From the cell containing the given text, extract its center point as (x, y) coordinate. 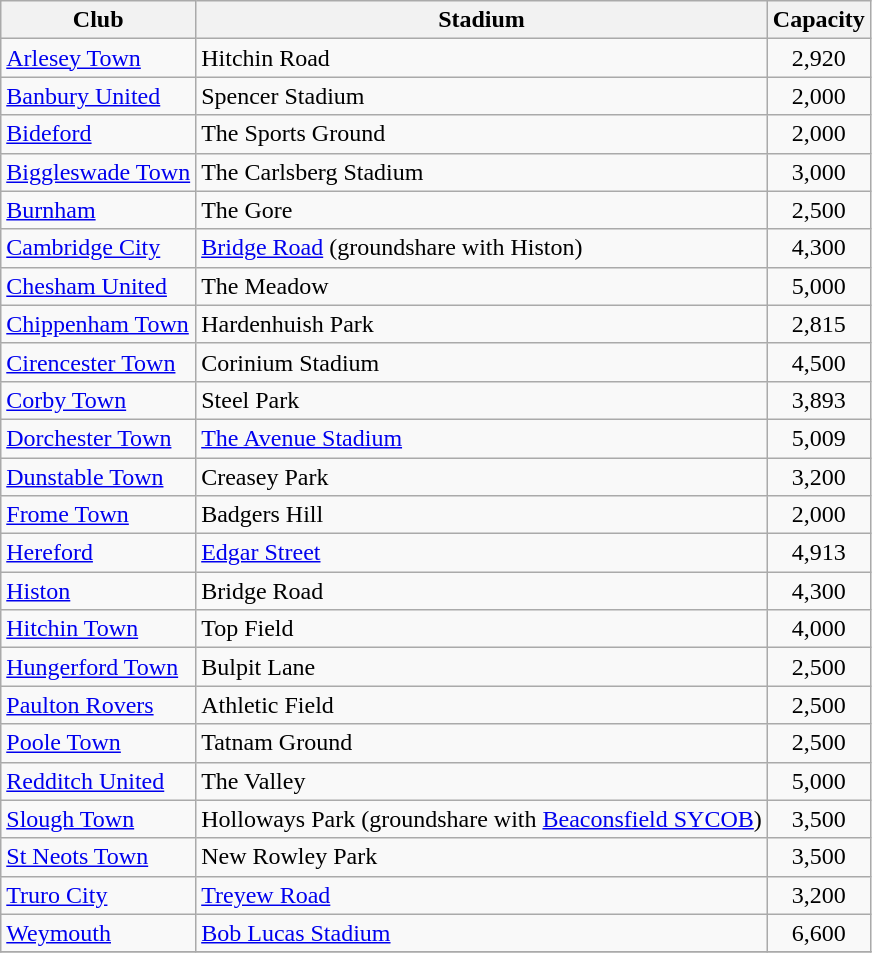
Bridge Road (482, 591)
Frome Town (98, 515)
The Avenue Stadium (482, 438)
Bulpit Lane (482, 667)
The Gore (482, 210)
Hitchin Road (482, 58)
Poole Town (98, 743)
Arlesey Town (98, 58)
3,000 (818, 172)
Banbury United (98, 96)
Edgar Street (482, 553)
Spencer Stadium (482, 96)
Hungerford Town (98, 667)
Redditch United (98, 781)
Histon (98, 591)
Paulton Rovers (98, 705)
The Carlsberg Stadium (482, 172)
3,893 (818, 400)
Cirencester Town (98, 362)
Tatnam Ground (482, 743)
4,913 (818, 553)
Corinium Stadium (482, 362)
Steel Park (482, 400)
Hitchin Town (98, 629)
The Meadow (482, 286)
Athletic Field (482, 705)
Cambridge City (98, 248)
Creasey Park (482, 477)
Top Field (482, 629)
Bob Lucas Stadium (482, 933)
2,920 (818, 58)
Capacity (818, 20)
Slough Town (98, 819)
4,500 (818, 362)
Bridge Road (groundshare with Histon) (482, 248)
4,000 (818, 629)
2,815 (818, 324)
Truro City (98, 895)
Hardenhuish Park (482, 324)
St Neots Town (98, 857)
Chippenham Town (98, 324)
Burnham (98, 210)
Hereford (98, 553)
Chesham United (98, 286)
Treyew Road (482, 895)
6,600 (818, 933)
Stadium (482, 20)
Holloways Park (groundshare with Beaconsfield SYCOB) (482, 819)
Dorchester Town (98, 438)
Weymouth (98, 933)
Dunstable Town (98, 477)
Club (98, 20)
Bideford (98, 134)
Badgers Hill (482, 515)
The Valley (482, 781)
Biggleswade Town (98, 172)
5,009 (818, 438)
New Rowley Park (482, 857)
The Sports Ground (482, 134)
Corby Town (98, 400)
